Detect which cell encompasses the target text, then output its [X, Y] center coordinate. 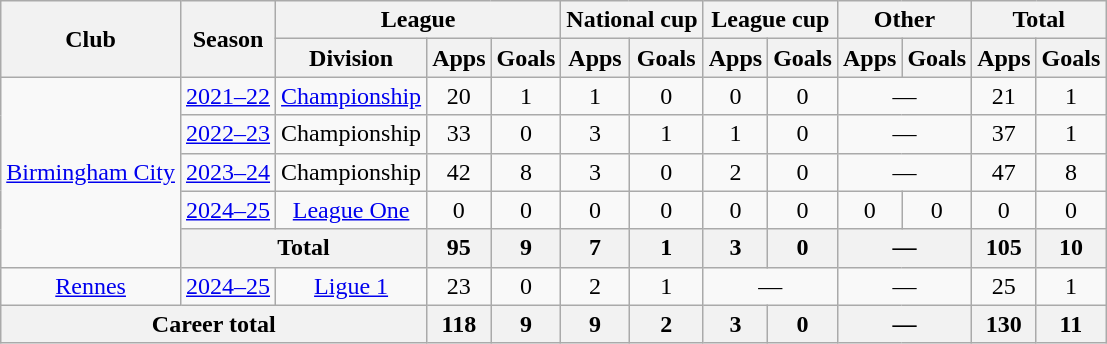
105 [1004, 248]
Club [91, 39]
118 [459, 324]
Division [352, 58]
21 [1004, 96]
95 [459, 248]
Season [228, 39]
33 [459, 134]
Birmingham City [91, 172]
47 [1004, 172]
Career total [214, 324]
20 [459, 96]
Rennes [91, 286]
25 [1004, 286]
37 [1004, 134]
42 [459, 172]
League One [352, 210]
2021–22 [228, 96]
10 [1071, 248]
130 [1004, 324]
2022–23 [228, 134]
League [418, 20]
23 [459, 286]
2023–24 [228, 172]
League cup [770, 20]
7 [595, 248]
Ligue 1 [352, 286]
Other [904, 20]
11 [1071, 324]
National cup [632, 20]
